Provide the (X, Y) coordinate of the cell's center where the given text is located.  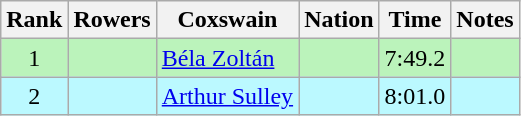
1 (34, 58)
Rowers (112, 20)
2 (34, 96)
Arthur Sulley (227, 96)
Nation (339, 20)
8:01.0 (415, 96)
Coxswain (227, 20)
Time (415, 20)
Béla Zoltán (227, 58)
Notes (485, 20)
Rank (34, 20)
7:49.2 (415, 58)
